Find where the given text appears and provide that cell's center as [X, Y] coordinate. 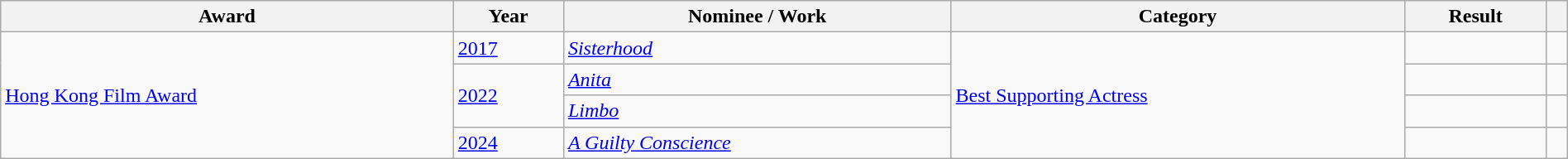
Nominee / Work [758, 17]
2022 [508, 95]
Hong Kong Film Award [227, 95]
Anita [758, 79]
A Guilty Conscience [758, 142]
2024 [508, 142]
Best Supporting Actress [1178, 95]
Limbo [758, 111]
Award [227, 17]
Year [508, 17]
Result [1475, 17]
Sisterhood [758, 48]
2017 [508, 48]
Category [1178, 17]
